Output the [X, Y] coordinate of the center of the cell containing the given text.  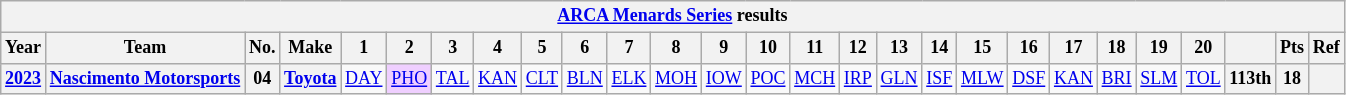
Nascimento Motorsports [144, 78]
13 [899, 48]
No. [262, 48]
CLT [542, 78]
ARCA Menards Series results [672, 16]
14 [940, 48]
MCH [815, 78]
ELK [629, 78]
BRI [1116, 78]
20 [1204, 48]
POC [768, 78]
9 [724, 48]
5 [542, 48]
1 [364, 48]
19 [1159, 48]
Toyota [310, 78]
Pts [1292, 48]
TOL [1204, 78]
113th [1250, 78]
PHO [410, 78]
Ref [1326, 48]
04 [262, 78]
Year [24, 48]
15 [982, 48]
6 [584, 48]
10 [768, 48]
MOH [676, 78]
7 [629, 48]
IOW [724, 78]
Make [310, 48]
GLN [899, 78]
16 [1029, 48]
4 [498, 48]
SLM [1159, 78]
11 [815, 48]
BLN [584, 78]
TAL [453, 78]
Team [144, 48]
IRP [858, 78]
2023 [24, 78]
MLW [982, 78]
2 [410, 48]
DSF [1029, 78]
DAY [364, 78]
17 [1074, 48]
8 [676, 48]
3 [453, 48]
12 [858, 48]
ISF [940, 78]
